Return (X, Y) of the center of cell containing provided text 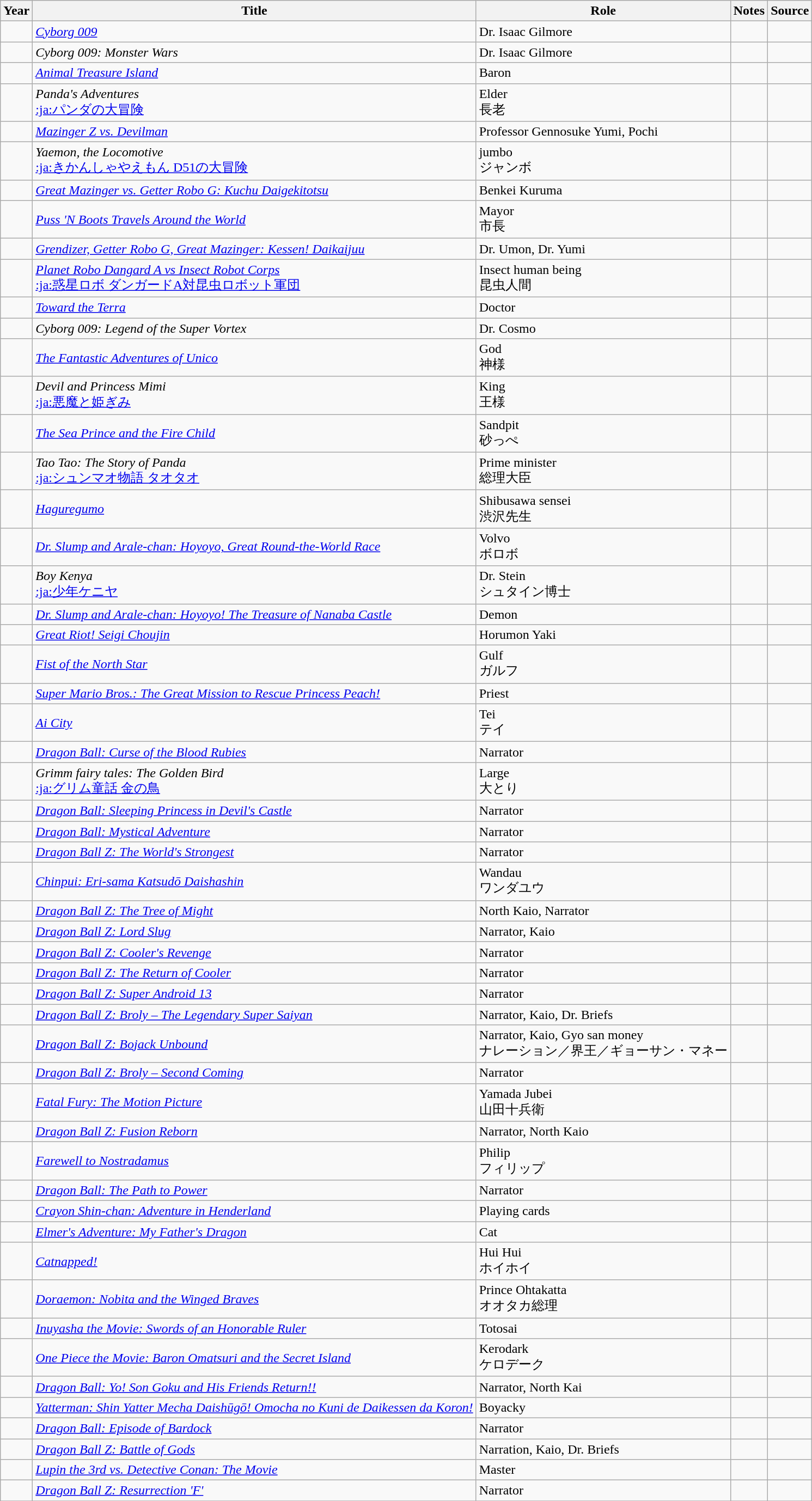
Dragon Ball Z: The World's Strongest (254, 852)
Great Mazinger vs. Getter Robo G: Kuchu Daigekitotsu (254, 190)
Grendizer, Getter Robo G, Great Mazinger: Kessen! Daikaijuu (254, 249)
The Sea Prince and the Fire Child (254, 434)
Dragon Ball Z: Super Android 13 (254, 993)
Cyborg 009 (254, 32)
Horumon Yaki (603, 635)
Doraemon: Nobita and the Winged Braves (254, 1299)
Dragon Ball Z: Battle of Gods (254, 1449)
Dragon Ball Z: Bojack Unbound (254, 1044)
Role (603, 11)
Philipフィリップ (603, 1161)
Elmer's Adventure: My Father's Dragon (254, 1231)
Narrator, Kaio (603, 931)
Inuyasha the Movie: Swords of an Honorable Ruler (254, 1328)
Narrator, Kaio, Gyo san moneyナレーション／界王／ギョーサン・マネー (603, 1044)
Narrator, North Kaio (603, 1132)
One Piece the Movie: Baron Omatsuri and the Secret Island (254, 1358)
Volvoボロボ (603, 547)
King王様 (603, 395)
Great Riot! Seigi Choujin (254, 635)
Kerodarkケロデーク (603, 1358)
Master (603, 1470)
Toward the Terra (254, 307)
Tao Tao: The Story of Panda:ja:シュンマオ物語 タオタオ (254, 471)
Cat (603, 1231)
Cyborg 009: Legend of the Super Vortex (254, 328)
Super Mario Bros.: The Great Mission to Rescue Princess Peach! (254, 693)
Dragon Ball Z: The Return of Cooler (254, 973)
Elder長老 (603, 102)
Prince Ohtakattaオオタカ総理 (603, 1299)
Teiテイ (603, 723)
Boy Kenya:ja:少年ケニヤ (254, 585)
North Kaio, Narrator (603, 911)
Animal Treasure Island (254, 73)
Priest (603, 693)
Dragon Ball: Yo! Son Goku and His Friends Return!! (254, 1387)
Doctor (603, 307)
Notes (749, 11)
Large大とり (603, 782)
Mayor市長 (603, 219)
Dragon Ball Z: Broly – Second Coming (254, 1073)
Yatterman: Shin Yatter Mecha Daishūgō! Omocha no Kuni de Daikessen da Koron! (254, 1407)
Boyacky (603, 1407)
Dragon Ball: The Path to Power (254, 1190)
Professor Gennosuke Yumi, Pochi (603, 132)
Hui Huiホイホイ (603, 1261)
Narrator, Kaio, Dr. Briefs (603, 1015)
Dragon Ball Z: Resurrection 'F' (254, 1491)
Farewell to Nostradamus (254, 1161)
Planet Robo Dangard A vs Insect Robot Corps:ja:惑星ロボ ダンガードA対昆虫ロボット軍団 (254, 278)
Fist of the North Star (254, 664)
Dr. Slump and Arale-chan: Hoyoyo, Great Round-the-World Race (254, 547)
Dragon Ball Z: Cooler's Revenge (254, 952)
God神様 (603, 358)
Benkei Kuruma (603, 190)
Dragon Ball Z: Lord Slug (254, 931)
Wandauワンダユウ (603, 882)
Grimm fairy tales: The Golden Bird:ja:グリム童話 金の鳥 (254, 782)
Gulfガルフ (603, 664)
Playing cards (603, 1211)
Narration, Kaio, Dr. Briefs (603, 1449)
Haguregumo (254, 509)
Dragon Ball Z: Fusion Reborn (254, 1132)
Dragon Ball: Sleeping Princess in Devil's Castle (254, 810)
Narrator, North Kai (603, 1387)
Devil and Princess Mimi:ja:悪魔と姫ぎみ (254, 395)
Shibusawa sensei渋沢先生 (603, 509)
Fatal Fury: The Motion Picture (254, 1102)
Panda's Adventures:ja:パンダの大冒険 (254, 102)
Dr. Slump and Arale-chan: Hoyoyo! The Treasure of Nanaba Castle (254, 614)
Year (16, 11)
Chinpui: Eri-sama Katsudō Daishashin (254, 882)
Dragon Ball Z: The Tree of Might (254, 911)
Dr. Cosmo (603, 328)
Dr. Umon, Dr. Yumi (603, 249)
Crayon Shin-chan: Adventure in Henderland (254, 1211)
Totosai (603, 1328)
Mazinger Z vs. Devilman (254, 132)
Dr. Steinシュタイン博士 (603, 585)
jumboジャンボ (603, 161)
Cyborg 009: Monster Wars (254, 52)
Dragon Ball: Mystical Adventure (254, 832)
Yamada Jubei山田十兵衛 (603, 1102)
Title (254, 11)
Yaemon, the Locomotive:ja:きかんしゃやえもん D51の大冒険 (254, 161)
Lupin the 3rd vs. Detective Conan: The Movie (254, 1470)
Demon (603, 614)
Source (790, 11)
Baron (603, 73)
Sandpit砂っぺ (603, 434)
Prime minister総理大臣 (603, 471)
Catnapped! (254, 1261)
Dragon Ball Z: Broly – The Legendary Super Saiyan (254, 1015)
Puss 'N Boots Travels Around the World (254, 219)
Ai City (254, 723)
Insect human being昆虫人間 (603, 278)
Dragon Ball: Episode of Bardock (254, 1428)
The Fantastic Adventures of Unico (254, 358)
Dragon Ball: Curse of the Blood Rubies (254, 752)
